Search for the cell housing the specified text and yield its [X, Y] center coordinate. 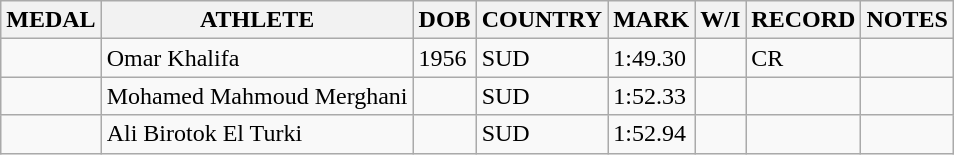
ATHLETE [257, 20]
MARK [652, 20]
NOTES [907, 20]
1956 [444, 58]
Omar Khalifa [257, 58]
CR [804, 58]
Ali Birotok El Turki [257, 134]
W/I [720, 20]
1:49.30 [652, 58]
MEDAL [51, 20]
1:52.33 [652, 96]
COUNTRY [542, 20]
DOB [444, 20]
1:52.94 [652, 134]
Mohamed Mahmoud Merghani [257, 96]
RECORD [804, 20]
